Pinpoint the cell where the given text exists, returning its [X, Y] midpoint coordinate. 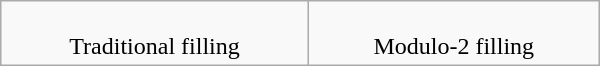
Modulo-2 filling [454, 34]
Traditional filling [155, 34]
